Return [X, Y] of the center of cell containing provided text 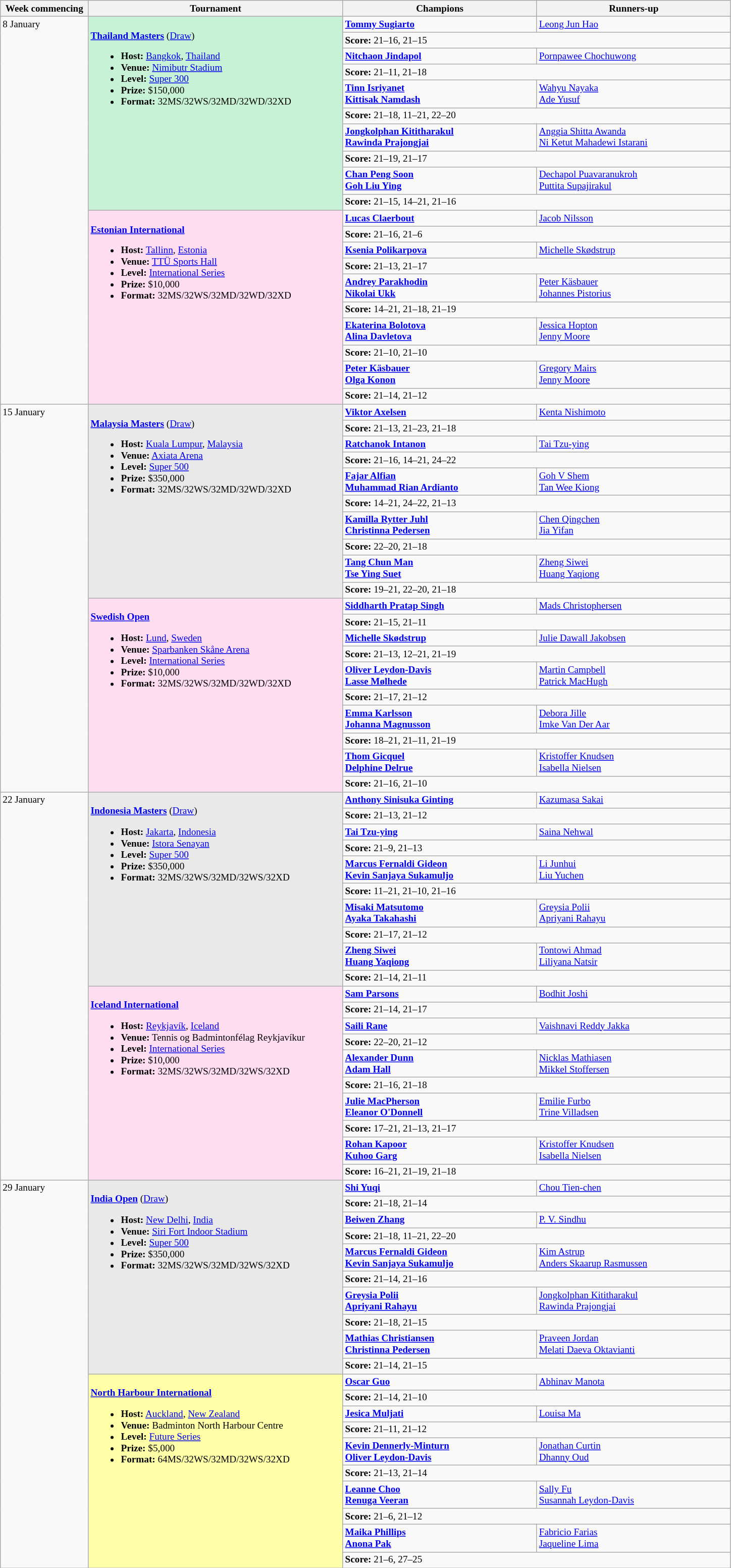
Maika Phillips Anona Pak [440, 1538]
Score: 21–13, 12–21, 21–19 [537, 654]
Tang Chun Man Tse Ying Suet [440, 568]
Score: 21–16, 21–15 [537, 40]
Pornpawee Chochuwong [634, 56]
Score: 21–18, 21–15 [537, 1322]
Score: 21–16, 21–18 [537, 1085]
Score: 18–21, 21–11, 21–19 [537, 741]
Rohan Kapoor Kuhoo Garg [440, 1150]
Champions [440, 9]
Jesica Muljati [440, 1414]
Abhinav Manota [634, 1382]
Score: 21–14, 21–10 [537, 1398]
Ratchanok Intanon [440, 444]
Tommy Sugiarto [440, 24]
Lucas Claerbout [440, 218]
Score: 21–13, 21–14 [537, 1473]
Nitchaon Jindapol [440, 56]
Andrey Parakhodin Nikolai Ukk [440, 288]
Fajar Alfian Muhammad Rian Ardianto [440, 482]
Chen Qingchen Jia Yifan [634, 525]
Kevin Dennerly-Minturn Oliver Leydon-Davis [440, 1451]
Score: 14–21, 24–22, 21–13 [537, 504]
Emilie Furbo Trine Villadsen [634, 1107]
Jacob Nilsson [634, 218]
Score: 21–14, 21–17 [537, 1010]
Swedish OpenHost: Lund, SwedenVenue: Sparbanken Skåne ArenaLevel: International SeriesPrize: $10,000Format: 32MS/32WS/32MD/32WD/32XD [216, 695]
Score: 11–21, 21–10, 21–16 [537, 892]
Mathias Christiansen Christinna Pedersen [440, 1344]
Score: 19–21, 22–20, 21–18 [537, 590]
Shi Yuqi [440, 1188]
Leong Jun Hao [634, 24]
Saina Nehwal [634, 832]
Li Junhui Liu Yuchen [634, 869]
Anggia Shitta Awanda Ni Ketut Mahadewi Istarani [634, 137]
Tournament [216, 9]
15 January [44, 598]
Score: 21–14, 21–15 [537, 1366]
Tinn Isriyanet Kittisak Namdash [440, 94]
Julie Dawall Jakobsen [634, 638]
Score: 21–6, 27–25 [537, 1560]
Peter Käsbauer Johannes Pistorius [634, 288]
Viktor Axelsen [440, 412]
Anthony Sinisuka Ginting [440, 800]
Goh V Shem Tan Wee Kiong [634, 482]
Score: 21–14, 21–12 [537, 396]
Misaki Matsutomo Ayaka Takahashi [440, 913]
Thom Gicquel Delphine Delrue [440, 762]
Estonian InternationalHost: Tallinn, EstoniaVenue: TTÜ Sports HallLevel: International SeriesPrize: $10,000Format: 32MS/32WS/32MD/32WD/32XD [216, 307]
Malaysia Masters (Draw)Host: Kuala Lumpur, MalaysiaVenue: Axiata ArenaLevel: Super 500Prize: $350,000Format: 32MS/32WS/32MD/32WD/32XD [216, 501]
Alexander Dunn Adam Hall [440, 1063]
22 January [44, 986]
Debora Jille Imke Van Der Aar [634, 719]
Indonesia Masters (Draw)Host: Jakarta, IndonesiaVenue: Istora SenayanLevel: Super 500Prize: $350,000Format: 32MS/32WS/32MD/32WS/32XD [216, 889]
Kim Astrup Anders Skaarup Rasmussen [634, 1257]
Score: 21–15, 21–11 [537, 622]
Wahyu Nayaka Ade Yusuf [634, 94]
Score: 21–14, 21–16 [537, 1279]
Saili Rane [440, 1026]
Sam Parsons [440, 994]
Score: 21–6, 21–12 [537, 1516]
Score: 21–16, 21–6 [537, 234]
Score: 21–11, 21–18 [537, 72]
Score: 21–13, 21–23, 21–18 [537, 428]
Score: 21–13, 21–17 [537, 266]
Chou Tien-chen [634, 1188]
Fabricio Farias Jaqueline Lima [634, 1538]
Week commencing [44, 9]
Leanne Choo Renuga Veeran [440, 1495]
Score: 21–10, 21–10 [537, 353]
Score: 21–18, 21–14 [537, 1204]
Praveen Jordan Melati Daeva Oktavianti [634, 1344]
Gregory Mairs Jenny Moore [634, 374]
Score: 17–21, 21–13, 21–17 [537, 1129]
Jessica Hopton Jenny Moore [634, 331]
Beiwen Zhang [440, 1220]
Kazumasa Sakai [634, 800]
Score: 21–13, 21–12 [537, 816]
Oliver Leydon-Davis Lasse Mølhede [440, 675]
Louisa Ma [634, 1414]
Thailand Masters (Draw)Host: Bangkok, ThailandVenue: Nimibutr StadiumLevel: Super 300Prize: $150,000Format: 32MS/32WS/32MD/32WD/32XD [216, 113]
Siddharth Pratap Singh [440, 606]
Ekaterina Bolotova Alina Davletova [440, 331]
Peter Käsbauer Olga Konon [440, 374]
Emma Karlsson Johanna Magnusson [440, 719]
Score: 21–11, 21–12 [537, 1430]
Score: 22–20, 21–12 [537, 1042]
Vaishnavi Reddy Jakka [634, 1026]
Score: 22–20, 21–18 [537, 547]
P. V. Sindhu [634, 1220]
Sally Fu Susannah Leydon-Davis [634, 1495]
Tontowi Ahmad Liliyana Natsir [634, 956]
Ksenia Polikarpova [440, 250]
Dechapol Puavaranukroh Puttita Supajirakul [634, 180]
Runners-up [634, 9]
Julie MacPherson Eleanor O'Donnell [440, 1107]
Score: 21–15, 14–21, 21–16 [537, 202]
Kenta Nishimoto [634, 412]
Nicklas Mathiasen Mikkel Stoffersen [634, 1063]
Chan Peng Soon Goh Liu Ying [440, 180]
Score: 14–21, 21–18, 21–19 [537, 310]
Bodhit Joshi [634, 994]
8 January [44, 210]
Mads Christophersen [634, 606]
India Open (Draw)Host: New Delhi, IndiaVenue: Siri Fort Indoor StadiumLevel: Super 500Prize: $350,000Format: 32MS/32WS/32MD/32WS/32XD [216, 1277]
Score: 16–21, 21–19, 21–18 [537, 1172]
Oscar Guo [440, 1382]
Score: 21–19, 21–17 [537, 159]
29 January [44, 1374]
Jonathan Curtin Dhanny Oud [634, 1451]
Score: 21–14, 21–11 [537, 978]
Kamilla Rytter Juhl Christinna Pedersen [440, 525]
Score: 21–16, 14–21, 24–22 [537, 460]
Score: 21–16, 21–10 [537, 784]
Martin Campbell Patrick MacHugh [634, 675]
Score: 21–9, 21–13 [537, 848]
